Extract the (X, Y) coordinate from the center of the cell holding the provided text.  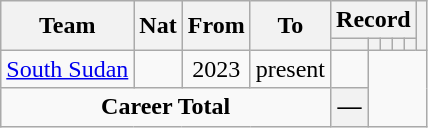
To (290, 26)
Record (374, 20)
present (290, 69)
From (216, 26)
Team (68, 26)
— (350, 107)
South Sudan (68, 69)
Nat (158, 26)
Career Total (166, 107)
2023 (216, 69)
